Return (x, y) of the center of cell containing provided text 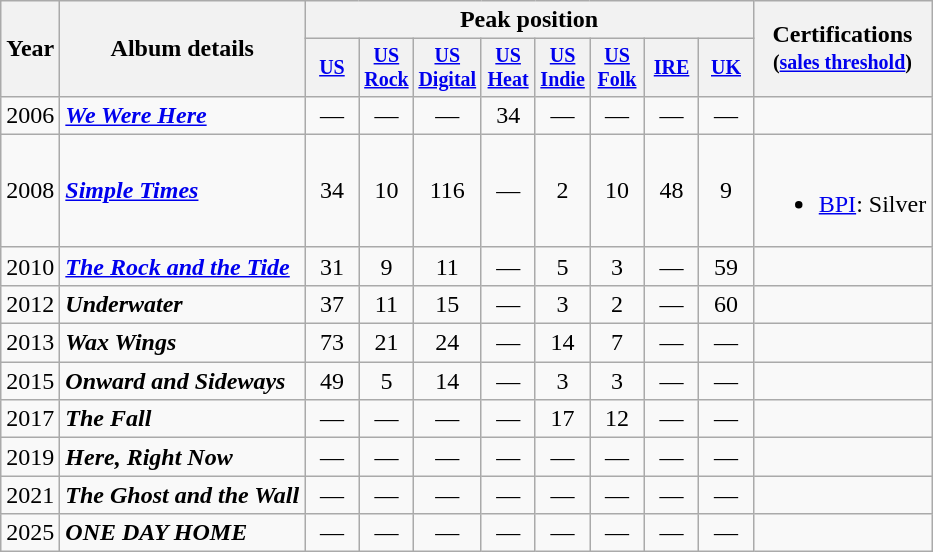
USIndie (562, 68)
Certifications(sales threshold) (842, 49)
BPI: Silver (842, 190)
2012 (30, 304)
24 (448, 343)
31 (332, 266)
2006 (30, 115)
116 (448, 190)
12 (617, 419)
Onward and Sideways (182, 381)
USDigital (448, 68)
15 (448, 304)
Simple Times (182, 190)
The Ghost and the Wall (182, 495)
USHeat (508, 68)
2015 (30, 381)
2013 (30, 343)
21 (386, 343)
Peak position (530, 20)
2017 (30, 419)
2010 (30, 266)
2021 (30, 495)
The Fall (182, 419)
48 (671, 190)
USFolk (617, 68)
60 (726, 304)
We Were Here (182, 115)
ONE DAY HOME (182, 533)
2008 (30, 190)
Here, Right Now (182, 457)
Underwater (182, 304)
US (332, 68)
USRock (386, 68)
49 (332, 381)
UK (726, 68)
Wax Wings (182, 343)
17 (562, 419)
7 (617, 343)
73 (332, 343)
Year (30, 49)
The Rock and the Tide (182, 266)
Album details (182, 49)
59 (726, 266)
IRE (671, 68)
2019 (30, 457)
2025 (30, 533)
37 (332, 304)
